Pinpoint the cell where the given text exists, returning its [x, y] midpoint coordinate. 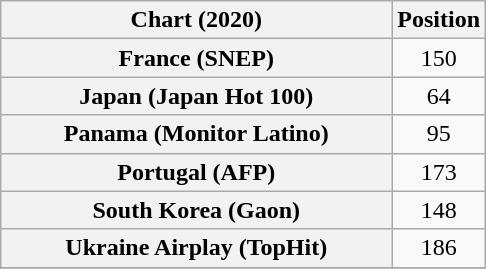
148 [439, 210]
64 [439, 96]
150 [439, 58]
Position [439, 20]
Japan (Japan Hot 100) [196, 96]
Portugal (AFP) [196, 172]
173 [439, 172]
Ukraine Airplay (TopHit) [196, 248]
186 [439, 248]
South Korea (Gaon) [196, 210]
Chart (2020) [196, 20]
Panama (Monitor Latino) [196, 134]
France (SNEP) [196, 58]
95 [439, 134]
